Scan for the cell matching the given text and deliver its (x, y) coordinate at center. 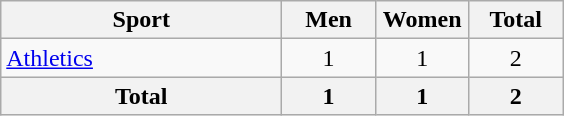
Women (422, 20)
Sport (142, 20)
Men (329, 20)
Athletics (142, 58)
